Extract the [x, y] coordinate from the center of the cell holding the provided text.  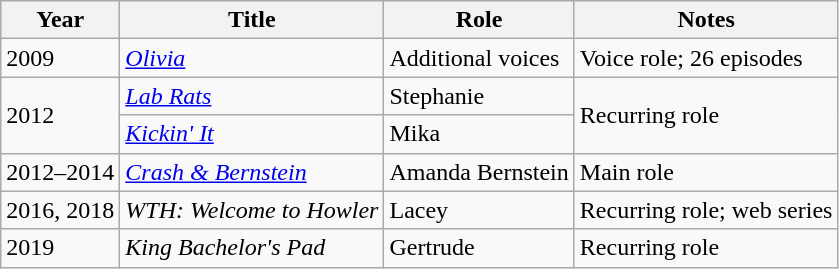
Lab Rats [252, 96]
Voice role; 26 episodes [706, 58]
Olivia [252, 58]
Title [252, 20]
Stephanie [479, 96]
2016, 2018 [60, 210]
Additional voices [479, 58]
2019 [60, 248]
Crash & Bernstein [252, 172]
King Bachelor's Pad [252, 248]
Mika [479, 134]
WTH: Welcome to Howler [252, 210]
Gertrude [479, 248]
Year [60, 20]
Role [479, 20]
Main role [706, 172]
Kickin' It [252, 134]
2012 [60, 115]
Recurring role; web series [706, 210]
Lacey [479, 210]
Amanda Bernstein [479, 172]
2012–2014 [60, 172]
Notes [706, 20]
2009 [60, 58]
